For the text-containing cell, return its midpoint in (X, Y) coordinate format. 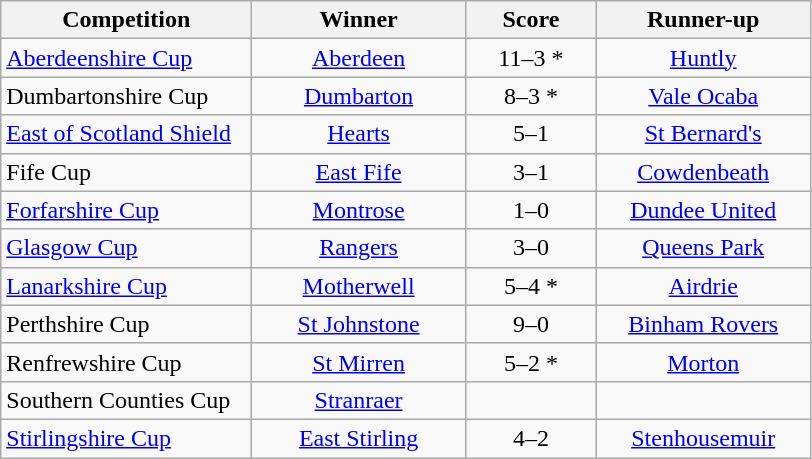
Dumbarton (359, 96)
3–0 (530, 248)
Morton (703, 362)
Cowdenbeath (703, 172)
Aberdeen (359, 58)
Stranraer (359, 400)
Dundee United (703, 210)
Perthshire Cup (126, 324)
Rangers (359, 248)
Southern Counties Cup (126, 400)
Glasgow Cup (126, 248)
Hearts (359, 134)
East Stirling (359, 438)
Renfrewshire Cup (126, 362)
Forfarshire Cup (126, 210)
Motherwell (359, 286)
Stenhousemuir (703, 438)
St Bernard's (703, 134)
Queens Park (703, 248)
11–3 * (530, 58)
Winner (359, 20)
9–0 (530, 324)
Huntly (703, 58)
East Fife (359, 172)
Dumbartonshire Cup (126, 96)
5–2 * (530, 362)
Runner-up (703, 20)
8–3 * (530, 96)
Stirlingshire Cup (126, 438)
St Mirren (359, 362)
5–1 (530, 134)
Lanarkshire Cup (126, 286)
1–0 (530, 210)
Airdrie (703, 286)
4–2 (530, 438)
Montrose (359, 210)
Competition (126, 20)
5–4 * (530, 286)
3–1 (530, 172)
Fife Cup (126, 172)
Score (530, 20)
East of Scotland Shield (126, 134)
Vale Ocaba (703, 96)
Binham Rovers (703, 324)
St Johnstone (359, 324)
Aberdeenshire Cup (126, 58)
